Detect which cell encompasses the target text, then output its [x, y] center coordinate. 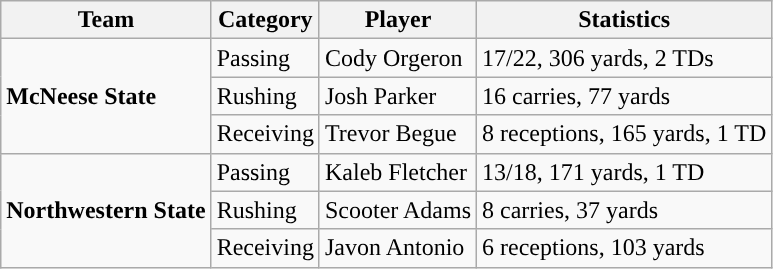
8 carries, 37 yards [624, 210]
Javon Antonio [398, 248]
Team [106, 20]
Category [265, 20]
13/18, 171 yards, 1 TD [624, 172]
Cody Orgeron [398, 58]
17/22, 306 yards, 2 TDs [624, 58]
Northwestern State [106, 210]
Statistics [624, 20]
6 receptions, 103 yards [624, 248]
Player [398, 20]
8 receptions, 165 yards, 1 TD [624, 134]
McNeese State [106, 96]
Josh Parker [398, 96]
Trevor Begue [398, 134]
16 carries, 77 yards [624, 96]
Scooter Adams [398, 210]
Kaleb Fletcher [398, 172]
